Scan for the cell matching the given text and deliver its [X, Y] coordinate at center. 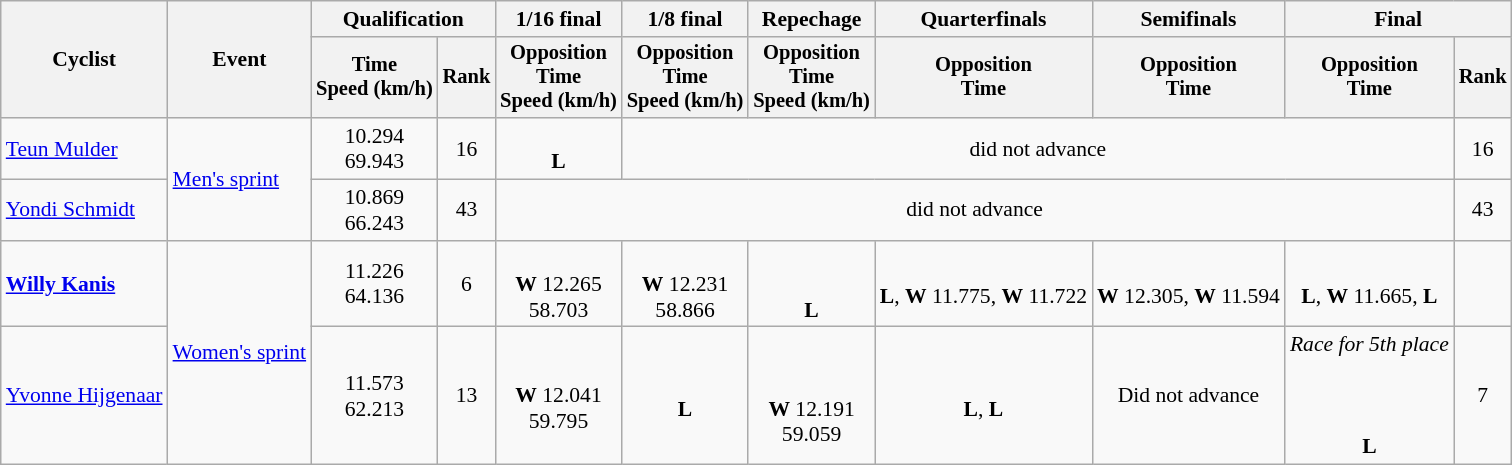
Semifinals [1188, 19]
W 12.23158.866 [686, 284]
W 12.04159.795 [558, 396]
L, L [984, 396]
L, W 11.775, W 11.722 [984, 284]
W 12.305, W 11.594 [1188, 284]
1/8 final [686, 19]
Yondi Schmidt [84, 210]
Race for 5th placeL [1370, 396]
11.57362.213 [374, 396]
13 [467, 396]
Did not advance [1188, 396]
Repechage [812, 19]
11.22664.136 [374, 284]
Event [240, 60]
Women's sprint [240, 353]
1/16 final [558, 19]
Yvonne Hijgenaar [84, 396]
Men's sprint [240, 179]
Teun Mulder [84, 148]
W 12.19159.059 [812, 396]
Cyclist [84, 60]
10.86966.243 [374, 210]
7 [1483, 396]
Final [1398, 19]
L, W 11.665, L [1370, 284]
Qualification [403, 19]
Willy Kanis [84, 284]
W 12.26558.703 [558, 284]
TimeSpeed (km/h) [374, 78]
6 [467, 284]
Quarterfinals [984, 19]
10.29469.943 [374, 148]
